Scan for the cell matching the given text and deliver its (x, y) coordinate at center. 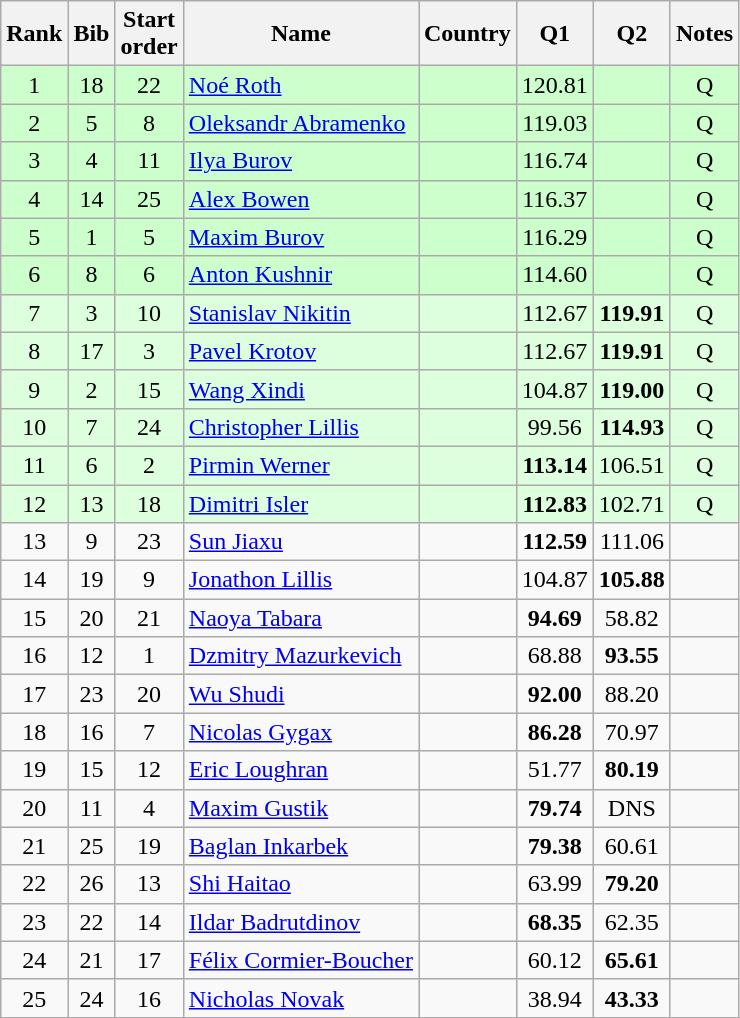
88.20 (632, 694)
Wang Xindi (300, 389)
Sun Jiaxu (300, 542)
79.38 (554, 846)
120.81 (554, 85)
Wu Shudi (300, 694)
Jonathon Lillis (300, 580)
68.35 (554, 922)
105.88 (632, 580)
86.28 (554, 732)
114.60 (554, 275)
Anton Kushnir (300, 275)
Shi Haitao (300, 884)
79.20 (632, 884)
Félix Cormier-Boucher (300, 960)
60.61 (632, 846)
Christopher Lillis (300, 427)
Eric Loughran (300, 770)
Ilya Burov (300, 161)
102.71 (632, 503)
99.56 (554, 427)
Baglan Inkarbek (300, 846)
Pirmin Werner (300, 465)
DNS (632, 808)
68.88 (554, 656)
114.93 (632, 427)
62.35 (632, 922)
Maxim Burov (300, 237)
92.00 (554, 694)
Q1 (554, 34)
116.37 (554, 199)
Bib (92, 34)
112.59 (554, 542)
Rank (34, 34)
51.77 (554, 770)
Notes (704, 34)
Ildar Badrutdinov (300, 922)
Naoya Tabara (300, 618)
Nicolas Gygax (300, 732)
93.55 (632, 656)
Noé Roth (300, 85)
Dimitri Isler (300, 503)
Q2 (632, 34)
106.51 (632, 465)
119.03 (554, 123)
Startorder (149, 34)
Name (300, 34)
63.99 (554, 884)
80.19 (632, 770)
79.74 (554, 808)
58.82 (632, 618)
Pavel Krotov (300, 351)
113.14 (554, 465)
116.74 (554, 161)
119.00 (632, 389)
26 (92, 884)
Country (467, 34)
Nicholas Novak (300, 998)
70.97 (632, 732)
Alex Bowen (300, 199)
94.69 (554, 618)
60.12 (554, 960)
Oleksandr Abramenko (300, 123)
65.61 (632, 960)
112.83 (554, 503)
116.29 (554, 237)
43.33 (632, 998)
Stanislav Nikitin (300, 313)
38.94 (554, 998)
Maxim Gustik (300, 808)
Dzmitry Mazurkevich (300, 656)
111.06 (632, 542)
